Find where the given text appears and provide that cell's center as (x, y) coordinate. 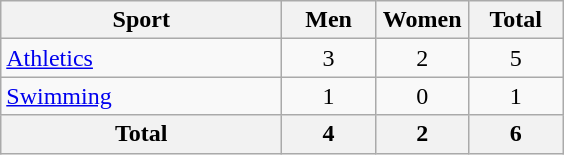
0 (422, 96)
4 (329, 134)
Athletics (142, 58)
Men (329, 20)
3 (329, 58)
Women (422, 20)
Swimming (142, 96)
Sport (142, 20)
6 (516, 134)
5 (516, 58)
